Detect which cell encompasses the target text, then output its (X, Y) center coordinate. 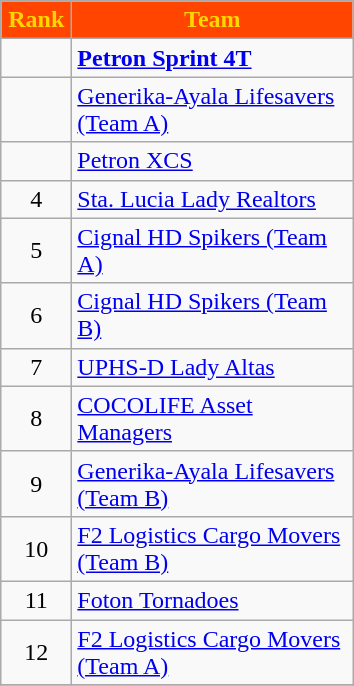
Generika-Ayala Lifesavers (Team B) (212, 484)
7 (36, 367)
Foton Tornadoes (212, 600)
Team (212, 20)
COCOLIFE Asset Managers (212, 418)
6 (36, 316)
Petron XCS (212, 161)
12 (36, 652)
UPHS-D Lady Altas (212, 367)
Cignal HD Spikers (Team B) (212, 316)
11 (36, 600)
Cignal HD Spikers (Team A) (212, 250)
Rank (36, 20)
F2 Logistics Cargo Movers (Team B) (212, 548)
5 (36, 250)
F2 Logistics Cargo Movers (Team A) (212, 652)
10 (36, 548)
9 (36, 484)
8 (36, 418)
4 (36, 199)
Generika-Ayala Lifesavers (Team A) (212, 110)
Petron Sprint 4T (212, 58)
Sta. Lucia Lady Realtors (212, 199)
